Search for the cell housing the specified text and yield its [x, y] center coordinate. 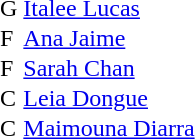
Sarah Chan [108, 68]
Leia Dongue [108, 98]
C [8, 98]
Ana Jaime [108, 38]
